Pinpoint the cell where the given text exists, returning its (X, Y) midpoint coordinate. 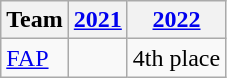
Team (35, 20)
2021 (98, 20)
2022 (176, 20)
4th place (176, 58)
FAP (35, 58)
